Search for the cell housing the specified text and yield its [x, y] center coordinate. 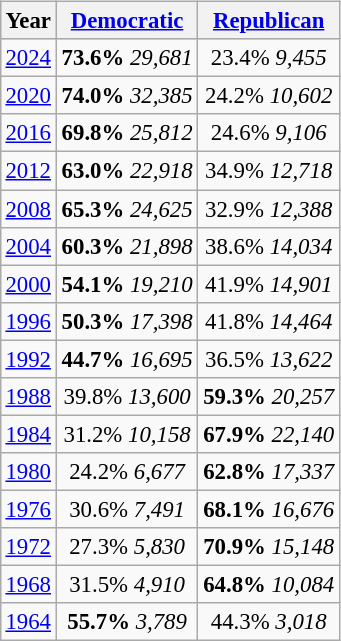
41.9% 14,901 [269, 284]
59.3% 20,257 [269, 396]
55.7% 3,789 [127, 622]
Democratic [127, 21]
64.8% 10,084 [269, 584]
24.2% 6,677 [127, 472]
50.3% 17,398 [127, 321]
34.9% 12,718 [269, 171]
67.9% 22,140 [269, 434]
Year [28, 21]
2016 [28, 133]
2012 [28, 171]
41.8% 14,464 [269, 321]
1964 [28, 622]
1984 [28, 434]
2000 [28, 284]
24.6% 9,106 [269, 133]
70.9% 15,148 [269, 547]
32.9% 12,388 [269, 209]
73.6% 29,681 [127, 58]
31.5% 4,910 [127, 584]
68.1% 16,676 [269, 509]
1976 [28, 509]
2020 [28, 96]
36.5% 13,622 [269, 359]
31.2% 10,158 [127, 434]
54.1% 19,210 [127, 284]
30.6% 7,491 [127, 509]
24.2% 10,602 [269, 96]
44.7% 16,695 [127, 359]
27.3% 5,830 [127, 547]
1988 [28, 396]
1968 [28, 584]
1996 [28, 321]
62.8% 17,337 [269, 472]
Republican [269, 21]
38.6% 14,034 [269, 246]
23.4% 9,455 [269, 58]
2004 [28, 246]
44.3% 3,018 [269, 622]
1980 [28, 472]
69.8% 25,812 [127, 133]
2024 [28, 58]
60.3% 21,898 [127, 246]
65.3% 24,625 [127, 209]
74.0% 32,385 [127, 96]
2008 [28, 209]
63.0% 22,918 [127, 171]
39.8% 13,600 [127, 396]
1972 [28, 547]
1992 [28, 359]
